Extract the (x, y) coordinate from the center of the cell holding the provided text.  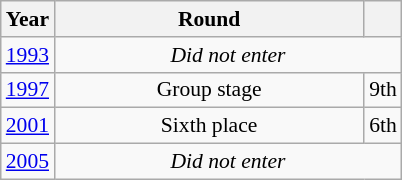
2001 (28, 126)
9th (383, 90)
2005 (28, 162)
Year (28, 19)
Group stage (209, 90)
1993 (28, 55)
Round (209, 19)
6th (383, 126)
1997 (28, 90)
Sixth place (209, 126)
